Output the (x, y) coordinate of the center of the cell containing the given text.  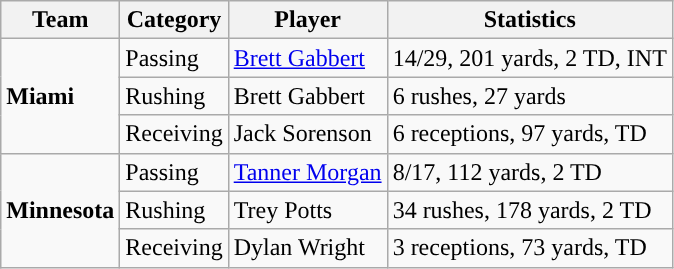
Miami (60, 96)
Trey Potts (308, 210)
6 rushes, 27 yards (530, 96)
Category (174, 20)
Player (308, 20)
Dylan Wright (308, 248)
Tanner Morgan (308, 172)
Team (60, 20)
6 receptions, 97 yards, TD (530, 134)
8/17, 112 yards, 2 TD (530, 172)
3 receptions, 73 yards, TD (530, 248)
14/29, 201 yards, 2 TD, INT (530, 58)
34 rushes, 178 yards, 2 TD (530, 210)
Minnesota (60, 210)
Jack Sorenson (308, 134)
Statistics (530, 20)
